Output the [X, Y] coordinate of the center of the cell containing the given text.  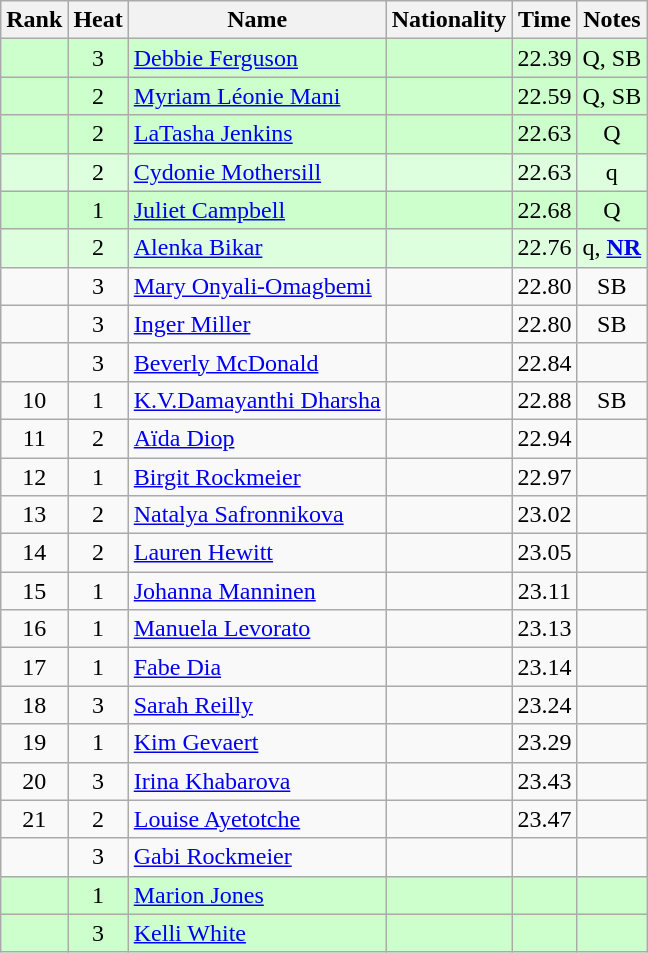
Aïda Diop [257, 438]
Juliet Campbell [257, 210]
22.88 [544, 400]
Nationality [449, 20]
12 [34, 477]
22.84 [544, 362]
Cydonie Mothersill [257, 172]
22.94 [544, 438]
17 [34, 667]
23.29 [544, 743]
23.43 [544, 781]
Debbie Ferguson [257, 58]
Time [544, 20]
q [612, 172]
22.97 [544, 477]
Manuela Levorato [257, 629]
Natalya Safronnikova [257, 515]
Kim Gevaert [257, 743]
23.02 [544, 515]
22.68 [544, 210]
23.24 [544, 705]
Rank [34, 20]
18 [34, 705]
22.39 [544, 58]
23.11 [544, 591]
Inger Miller [257, 324]
Sarah Reilly [257, 705]
Notes [612, 20]
21 [34, 819]
23.47 [544, 819]
Name [257, 20]
Marion Jones [257, 895]
Mary Onyali-Omagbemi [257, 286]
Beverly McDonald [257, 362]
Lauren Hewitt [257, 553]
Gabi Rockmeier [257, 857]
23.13 [544, 629]
19 [34, 743]
22.76 [544, 248]
Heat [98, 20]
Irina Khabarova [257, 781]
Kelli White [257, 933]
Birgit Rockmeier [257, 477]
Fabe Dia [257, 667]
13 [34, 515]
22.59 [544, 96]
16 [34, 629]
Johanna Manninen [257, 591]
K.V.Damayanthi Dharsha [257, 400]
23.05 [544, 553]
23.14 [544, 667]
20 [34, 781]
Louise Ayetotche [257, 819]
Alenka Bikar [257, 248]
10 [34, 400]
11 [34, 438]
Myriam Léonie Mani [257, 96]
LaTasha Jenkins [257, 134]
14 [34, 553]
15 [34, 591]
q, NR [612, 248]
